Capture the cell that displays the provided text and extract its (x, y) central coordinate. 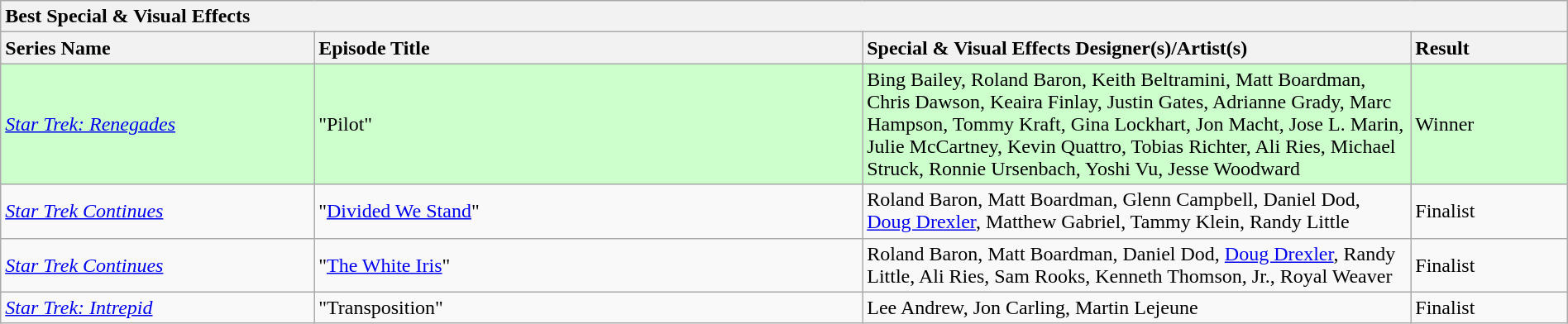
"Transposition" (589, 307)
Roland Baron, Matt Boardman, Daniel Dod, Doug Drexler, Randy Little, Ali Ries, Sam Rooks, Kenneth Thomson, Jr., Royal Weaver (1136, 264)
Episode Title (589, 48)
Series Name (157, 48)
Best Special & Visual Effects (784, 17)
Special & Visual Effects Designer(s)/Artist(s) (1136, 48)
"Pilot" (589, 124)
"The White Iris" (589, 264)
"Divided We Stand" (589, 212)
Winner (1489, 124)
Star Trek: Renegades (157, 124)
Lee Andrew, Jon Carling, Martin Lejeune (1136, 307)
Star Trek: Intrepid (157, 307)
Roland Baron, Matt Boardman, Glenn Campbell, Daniel Dod, Doug Drexler, Matthew Gabriel, Tammy Klein, Randy Little (1136, 212)
Result (1489, 48)
